Extract the [X, Y] coordinate from the center of the cell holding the provided text.  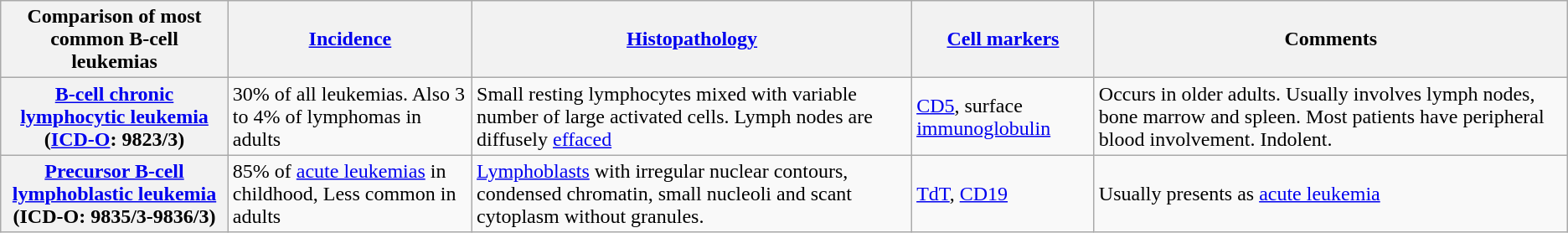
85% of acute leukemias in childhood, Less common in adults [350, 194]
Incidence [350, 39]
B-cell chronic lymphocytic leukemia (ICD-O: 9823/3) [115, 116]
Cell markers [1003, 39]
Comments [1330, 39]
Histopathology [692, 39]
Lymphoblasts with irregular nuclear contours, condensed chromatin, small nucleoli and scant cytoplasm without granules. [692, 194]
Precursor B-cell lymphoblastic leukemia (ICD-O: 9835/3-9836/3) [115, 194]
Usually presents as acute leukemia [1330, 194]
Small resting lymphocytes mixed with variable number of large activated cells. Lymph nodes are diffusely effaced [692, 116]
TdT, CD19 [1003, 194]
30% of all leukemias. Also 3 to 4% of lymphomas in adults [350, 116]
Comparison of most common B-cell leukemias [115, 39]
Occurs in older adults. Usually involves lymph nodes, bone marrow and spleen. Most patients have peripheral blood involvement. Indolent. [1330, 116]
CD5, surface immunoglobulin [1003, 116]
